Identify which cell holds the provided text, then report its (X, Y) central coordinate. 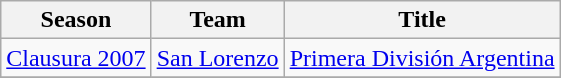
Primera División Argentina (422, 58)
Season (76, 20)
San Lorenzo (218, 58)
Team (218, 20)
Clausura 2007 (76, 58)
Title (422, 20)
